Capture the cell that displays the provided text and extract its (X, Y) central coordinate. 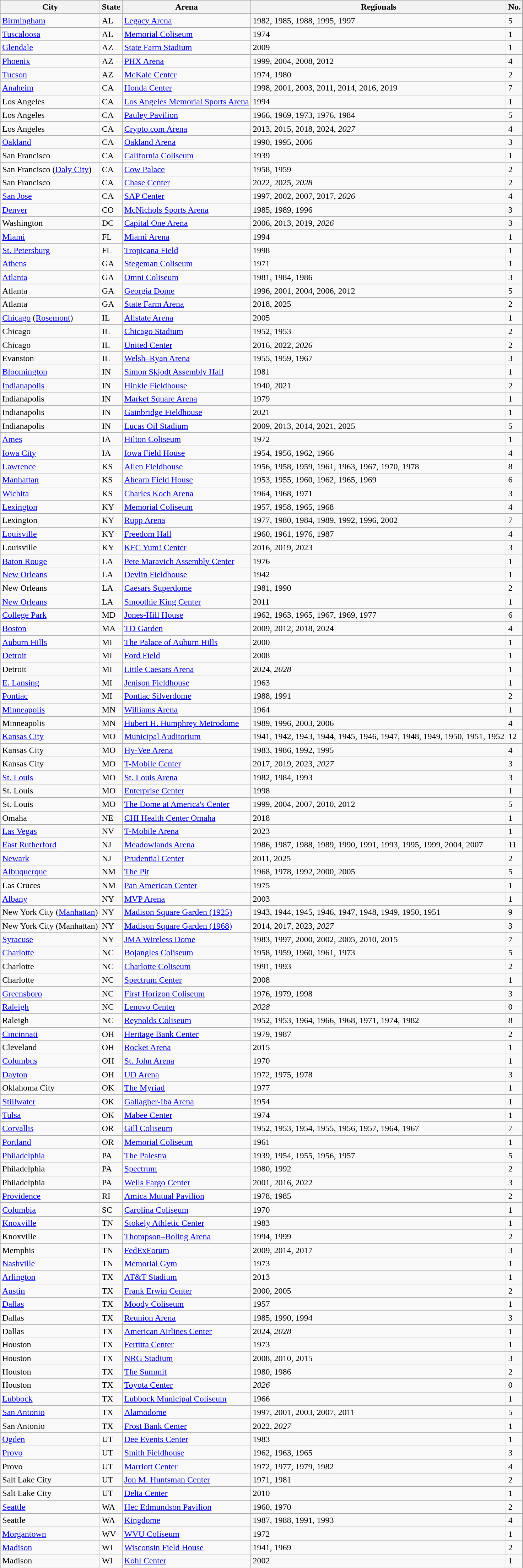
Cleveland (50, 1048)
Morgantown (50, 1534)
2018 (379, 818)
Hubert H. Humphrey Metrodome (187, 723)
1975 (379, 885)
1957 (379, 1304)
1956, 1958, 1959, 1961, 1963, 1967, 1970, 1978 (379, 466)
Columbus (50, 1061)
Jones-Hill House (187, 615)
2009, 2012, 2018, 2024 (379, 629)
Lenovo Center (187, 1007)
1972, 1977, 1979, 1982 (379, 1466)
TD Garden (187, 629)
2017, 2019, 2023, 2027 (379, 764)
Reunion Arena (187, 1318)
The Pit (187, 872)
1978, 1985 (379, 1196)
1963 (379, 683)
CHI Health Center Omaha (187, 818)
Newark (50, 858)
Oakland (50, 142)
Phoenix (50, 61)
Caesars Superdome (187, 588)
Charles Koch Arena (187, 493)
Tropicana Field (187, 250)
Kohl Center (187, 1561)
1983, 1997, 2000, 2002, 2005, 2010, 2015 (379, 939)
Austin (50, 1291)
Smoothie King Center (187, 602)
1954 (379, 1102)
Iowa Field House (187, 453)
1998, 2001, 2003, 2011, 2014, 2016, 2019 (379, 88)
Thompson–Boling Arena (187, 1236)
1960, 1970 (379, 1507)
State Farm Stadium (187, 48)
1958, 1959 (379, 169)
McNichols Sports Arena (187, 210)
2009 (379, 48)
1952, 1953, 1954, 1955, 1956, 1957, 1964, 1967 (379, 1129)
Hec Edmundson Pavilion (187, 1507)
2003 (379, 899)
Smith Fieldhouse (187, 1453)
Boston (50, 629)
Portland (50, 1142)
Ogden (50, 1439)
Auburn Hills (50, 642)
Pauley Pavilion (187, 115)
State (111, 7)
Carolina Coliseum (187, 1209)
1976, 1979, 1998 (379, 993)
Pontiac Silverdome (187, 696)
2014, 2017, 2023, 2027 (379, 926)
1982, 1984, 1993 (379, 777)
MVP Arena (187, 899)
Memphis (50, 1250)
2016, 2022, 2026 (379, 345)
Honda Center (187, 88)
Freedom Hall (187, 534)
Prudential Center (187, 858)
Spectrum Center (187, 980)
AT&T Stadium (187, 1277)
1999, 2004, 2007, 2010, 2012 (379, 804)
St. Louis Arena (187, 777)
2009, 2013, 2014, 2021, 2025 (379, 426)
Oklahoma City (50, 1088)
The Palace of Auburn Hills (187, 642)
Washington (50, 223)
Jenison Fieldhouse (187, 683)
Los Angeles Memorial Sports Arena (187, 102)
1971 (379, 264)
12 (514, 737)
WV (111, 1534)
1952, 1953 (379, 331)
St. Petersburg (50, 250)
Oakland Arena (187, 142)
McKale Center (187, 75)
CO (111, 210)
Williams Arena (187, 710)
1980, 1986 (379, 1372)
1983, 1986, 1992, 1995 (379, 750)
1966 (379, 1399)
Hy-Vee Arena (187, 750)
1971, 1981 (379, 1480)
1979, 1987 (379, 1034)
2026 (379, 1385)
Jon M. Huntsman Center (187, 1480)
Chicago (Rosemont) (50, 318)
9 (514, 912)
2008, 2010, 2015 (379, 1358)
2013, 2015, 2018, 2024, 2027 (379, 129)
1985, 1990, 1994 (379, 1318)
San Jose (50, 196)
Toyota Center (187, 1385)
State Farm Arena (187, 304)
Athens (50, 264)
Lawrence (50, 466)
Amica Mutual Pavilion (187, 1196)
1997, 2001, 2003, 2007, 2011 (379, 1412)
1979 (379, 399)
Rocket Arena (187, 1048)
Regionals (379, 7)
T-Mobile Center (187, 764)
College Park (50, 615)
Stegeman Coliseum (187, 264)
Gill Coliseum (187, 1129)
1999, 2004, 2008, 2012 (379, 61)
Dayton (50, 1075)
E. Lansing (50, 683)
1952, 1953, 1964, 1966, 1968, 1971, 1974, 1982 (379, 1020)
Capital One Arena (187, 223)
Miami Arena (187, 237)
1982, 1985, 1988, 1995, 1997 (379, 21)
2015 (379, 1048)
1939, 1954, 1955, 1956, 1957 (379, 1155)
WVU Coliseum (187, 1534)
1981, 1984, 1986 (379, 277)
NV (111, 831)
1987, 1988, 1991, 1993 (379, 1520)
1991, 1993 (379, 966)
Market Square Arena (187, 399)
The Summit (187, 1372)
1990, 1995, 2006 (379, 142)
Spectrum (187, 1169)
2018, 2025 (379, 304)
UD Arena (187, 1075)
Ford Field (187, 656)
Memorial Gym (187, 1264)
Lucas Oil Stadium (187, 426)
Arena (187, 7)
1941, 1969 (379, 1547)
Crypto.com Arena (187, 129)
Corvallis (50, 1129)
2011 (379, 602)
Little Caesars Arena (187, 669)
2009, 2014, 2017 (379, 1250)
Enterprise Center (187, 791)
2013 (379, 1277)
American Airlines Center (187, 1331)
Chase Center (187, 183)
The Dome at America's Center (187, 804)
Stillwater (50, 1102)
Chicago Stadium (187, 331)
Frost Bank Center (187, 1426)
Anaheim (50, 88)
1997, 2002, 2007, 2017, 2026 (379, 196)
The Palestra (187, 1155)
Legacy Arena (187, 21)
1942 (379, 574)
Lubbock Municipal Coliseum (187, 1399)
Reynolds Coliseum (187, 1020)
1955, 1959, 1967 (379, 358)
Moody Coliseum (187, 1304)
Glendale (50, 48)
Allen Fieldhouse (187, 466)
1980, 1992 (379, 1169)
Mabee Center (187, 1115)
The Myriad (187, 1088)
2001, 2016, 2022 (379, 1182)
1966, 1969, 1973, 1976, 1984 (379, 115)
1968, 1978, 1992, 2000, 2005 (379, 872)
1972, 1975, 1978 (379, 1075)
Pan American Center (187, 885)
Manhattan (50, 480)
Allstate Arena (187, 318)
Delta Center (187, 1493)
1941, 1942, 1943, 1944, 1945, 1946, 1947, 1948, 1949, 1950, 1951, 1952 (379, 737)
Pontiac (50, 696)
11 (514, 845)
Hilton Coliseum (187, 439)
Las Vegas (50, 831)
2021 (379, 413)
DC (111, 223)
1989, 1996, 2003, 2006 (379, 723)
1977 (379, 1088)
Tulsa (50, 1115)
Albuquerque (50, 872)
1981 (379, 372)
1964, 1968, 1971 (379, 493)
Columbia (50, 1209)
Wichita (50, 493)
1988, 1991 (379, 696)
Gainbridge Fieldhouse (187, 413)
2016, 2019, 2023 (379, 547)
1986, 1987, 1988, 1989, 1990, 1991, 1993, 1995, 1999, 2004, 2007 (379, 845)
1962, 1963, 1965 (379, 1453)
JMA Wireless Dome (187, 939)
Rupp Arena (187, 520)
2002 (379, 1561)
Nashville (50, 1264)
1961 (379, 1142)
Wells Fargo Center (187, 1182)
Madison Square Garden (1925) (187, 912)
East Rutherford (50, 845)
Omaha (50, 818)
1958, 1959, 1960, 1961, 1973 (379, 953)
1962, 1963, 1965, 1967, 1969, 1977 (379, 615)
1943, 1944, 1945, 1946, 1947, 1948, 1949, 1950, 1951 (379, 912)
Municipal Auditorium (187, 737)
Bojangles Coliseum (187, 953)
Gallagher-Iba Arena (187, 1102)
1964 (379, 710)
First Horizon Coliseum (187, 993)
Bloomington (50, 372)
No. (514, 7)
St. John Arena (187, 1061)
1939 (379, 155)
Fertitta Center (187, 1345)
MD (111, 615)
2000 (379, 642)
City (50, 7)
1976 (379, 561)
2010 (379, 1493)
Baton Rouge (50, 561)
Wisconsin Field House (187, 1547)
1985, 1989, 1996 (379, 210)
Greensboro (50, 993)
Heritage Bank Center (187, 1034)
2005 (379, 318)
1977, 1980, 1984, 1989, 1992, 1996, 2002 (379, 520)
PHX Arena (187, 61)
MA (111, 629)
2011, 2025 (379, 858)
Meadowlands Arena (187, 845)
T-Mobile Arena (187, 831)
SC (111, 1209)
Lubbock (50, 1399)
RI (111, 1196)
1996, 2001, 2004, 2006, 2012 (379, 291)
Welsh–Ryan Arena (187, 358)
Miami (50, 237)
SAP Center (187, 196)
Frank Erwin Center (187, 1291)
1953, 1955, 1960, 1962, 1965, 1969 (379, 480)
2006, 2013, 2019, 2026 (379, 223)
Cow Palace (187, 169)
Charlotte Coliseum (187, 966)
FedExForum (187, 1250)
Providence (50, 1196)
Hinkle Fieldhouse (187, 385)
1981, 1990 (379, 588)
Ahearn Field House (187, 480)
United Center (187, 345)
California Coliseum (187, 155)
1954, 1956, 1962, 1966 (379, 453)
Omni Coliseum (187, 277)
Cincinnati (50, 1034)
1994, 1999 (379, 1236)
Tuscaloosa (50, 34)
Las Cruces (50, 885)
Pete Maravich Assembly Center (187, 561)
Simon Skjodt Assembly Hall (187, 372)
2023 (379, 831)
Tucson (50, 75)
NRG Stadium (187, 1358)
2028 (379, 1007)
Dee Events Center (187, 1439)
1974, 1980 (379, 75)
2022, 2025, 2028 (379, 183)
NE (111, 818)
Kingdome (187, 1520)
Albany (50, 899)
San Francisco (Daly City) (50, 169)
1957, 1958, 1965, 1968 (379, 507)
2022, 2027 (379, 1426)
Georgia Dome (187, 291)
Marriott Center (187, 1466)
1960, 1961, 1976, 1987 (379, 534)
Denver (50, 210)
Syracuse (50, 939)
Birmingham (50, 21)
KFC Yum! Center (187, 547)
2000, 2005 (379, 1291)
1940, 2021 (379, 385)
Madison Square Garden (1968) (187, 926)
Ames (50, 439)
Iowa City (50, 453)
Evanston (50, 358)
Devlin Fieldhouse (187, 574)
Stokely Athletic Center (187, 1223)
Arlington (50, 1277)
Alamodome (187, 1412)
